Output the (X, Y) coordinate of the center of the cell containing the given text.  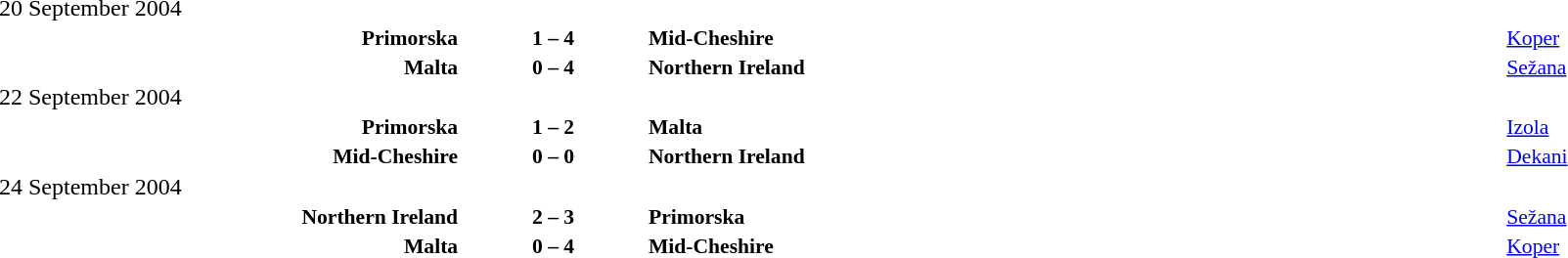
Mid-Cheshire (1075, 37)
1 – 2 (554, 127)
Malta (1075, 127)
1 – 4 (554, 37)
2 – 3 (554, 217)
0 – 0 (554, 156)
Primorska (1075, 217)
0 – 4 (554, 66)
